Provide the (X, Y) coordinate of the cell's center where the given text is located.  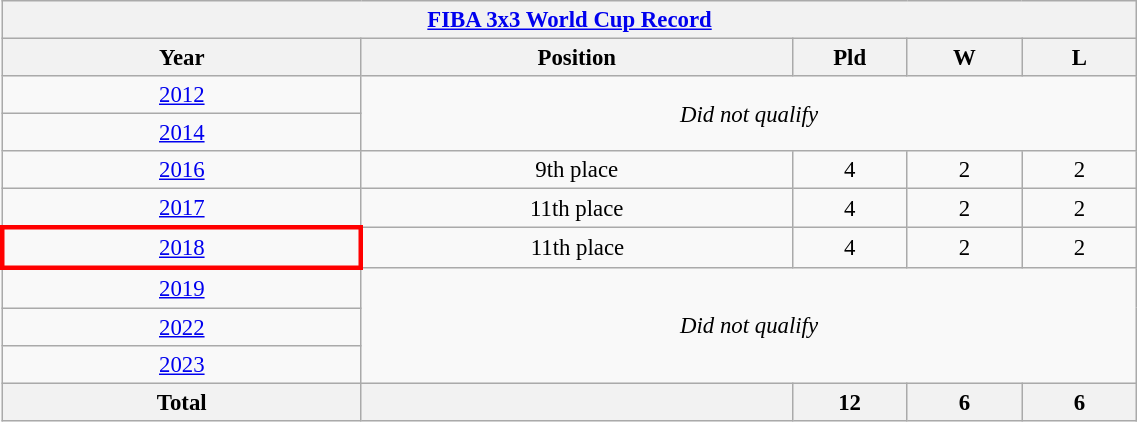
Year (182, 58)
Pld (850, 58)
2016 (182, 170)
L (1080, 58)
2012 (182, 95)
2014 (182, 133)
2018 (182, 248)
2023 (182, 364)
2017 (182, 208)
9th place (576, 170)
Position (576, 58)
W (964, 58)
2019 (182, 288)
FIBA 3x3 World Cup Record (570, 20)
Total (182, 402)
12 (850, 402)
2022 (182, 327)
